Search for the cell housing the specified text and yield its (X, Y) center coordinate. 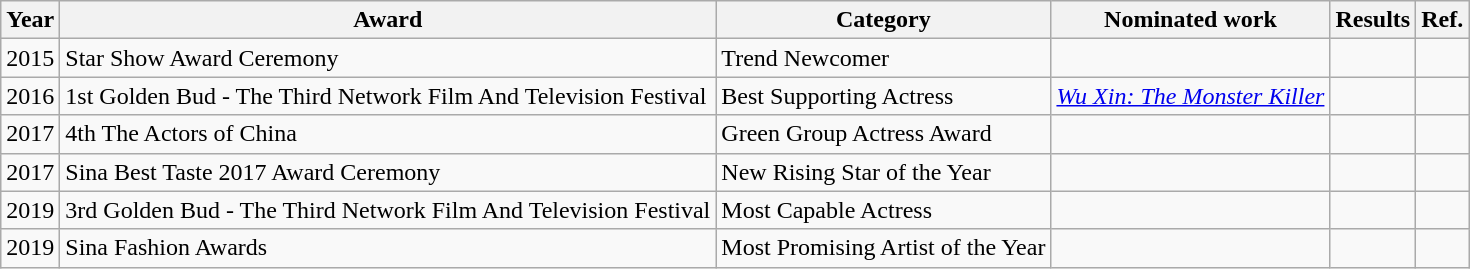
Category (884, 20)
Most Capable Actress (884, 210)
Green Group Actress Award (884, 134)
Results (1373, 20)
Year (30, 20)
2015 (30, 58)
Best Supporting Actress (884, 96)
Ref. (1442, 20)
Star Show Award Ceremony (388, 58)
Trend Newcomer (884, 58)
2016 (30, 96)
1st Golden Bud - The Third Network Film And Television Festival (388, 96)
Award (388, 20)
Wu Xin: The Monster Killer (1190, 96)
Nominated work (1190, 20)
3rd Golden Bud - The Third Network Film And Television Festival (388, 210)
Sina Best Taste 2017 Award Ceremony (388, 172)
Most Promising Artist of the Year (884, 248)
Sina Fashion Awards (388, 248)
New Rising Star of the Year (884, 172)
4th The Actors of China (388, 134)
